Detect which cell encompasses the target text, then output its (x, y) center coordinate. 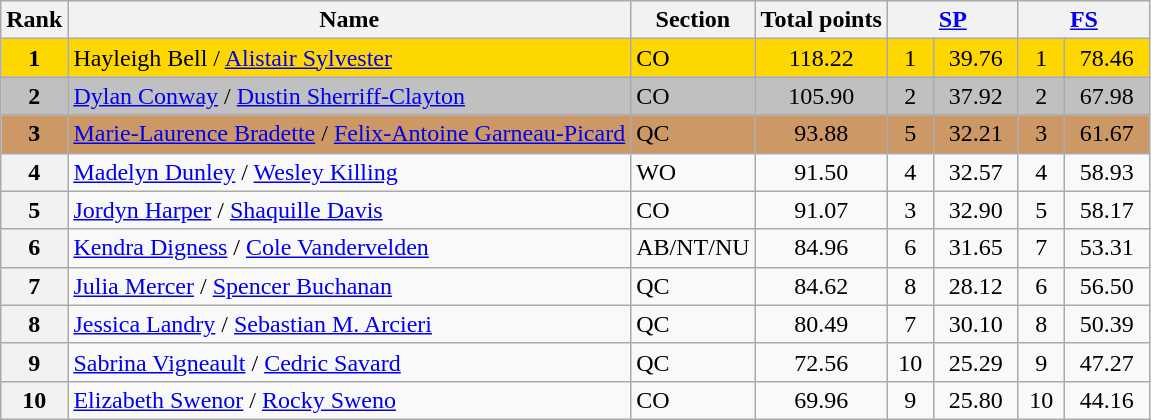
78.46 (1106, 58)
47.27 (1106, 362)
Rank (34, 20)
25.80 (976, 400)
Dylan Conway / Dustin Sherriff-Clayton (350, 96)
118.22 (821, 58)
105.90 (821, 96)
Kendra Digness / Cole Vandervelden (350, 248)
Elizabeth Swenor / Rocky Sweno (350, 400)
Marie-Laurence Bradette / Felix-Antoine Garneau-Picard (350, 134)
84.96 (821, 248)
91.07 (821, 210)
56.50 (1106, 286)
Section (693, 20)
80.49 (821, 324)
Julia Mercer / Spencer Buchanan (350, 286)
58.17 (1106, 210)
72.56 (821, 362)
53.31 (1106, 248)
30.10 (976, 324)
Jessica Landry / Sebastian M. Arcieri (350, 324)
69.96 (821, 400)
67.98 (1106, 96)
93.88 (821, 134)
Madelyn Dunley / Wesley Killing (350, 172)
25.29 (976, 362)
Sabrina Vigneault / Cedric Savard (350, 362)
Hayleigh Bell / Alistair Sylvester (350, 58)
Total points (821, 20)
39.76 (976, 58)
Name (350, 20)
84.62 (821, 286)
31.65 (976, 248)
61.67 (1106, 134)
32.21 (976, 134)
28.12 (976, 286)
FS (1084, 20)
50.39 (1106, 324)
37.92 (976, 96)
32.57 (976, 172)
44.16 (1106, 400)
32.90 (976, 210)
91.50 (821, 172)
WO (693, 172)
Jordyn Harper / Shaquille Davis (350, 210)
SP (952, 20)
AB/NT/NU (693, 248)
58.93 (1106, 172)
